For the text-containing cell, return its midpoint in (x, y) coordinate format. 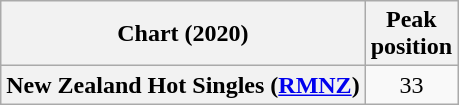
33 (411, 85)
Chart (2020) (183, 34)
New Zealand Hot Singles (RMNZ) (183, 85)
Peakposition (411, 34)
